Extract the (X, Y) coordinate from the center of the cell holding the provided text.  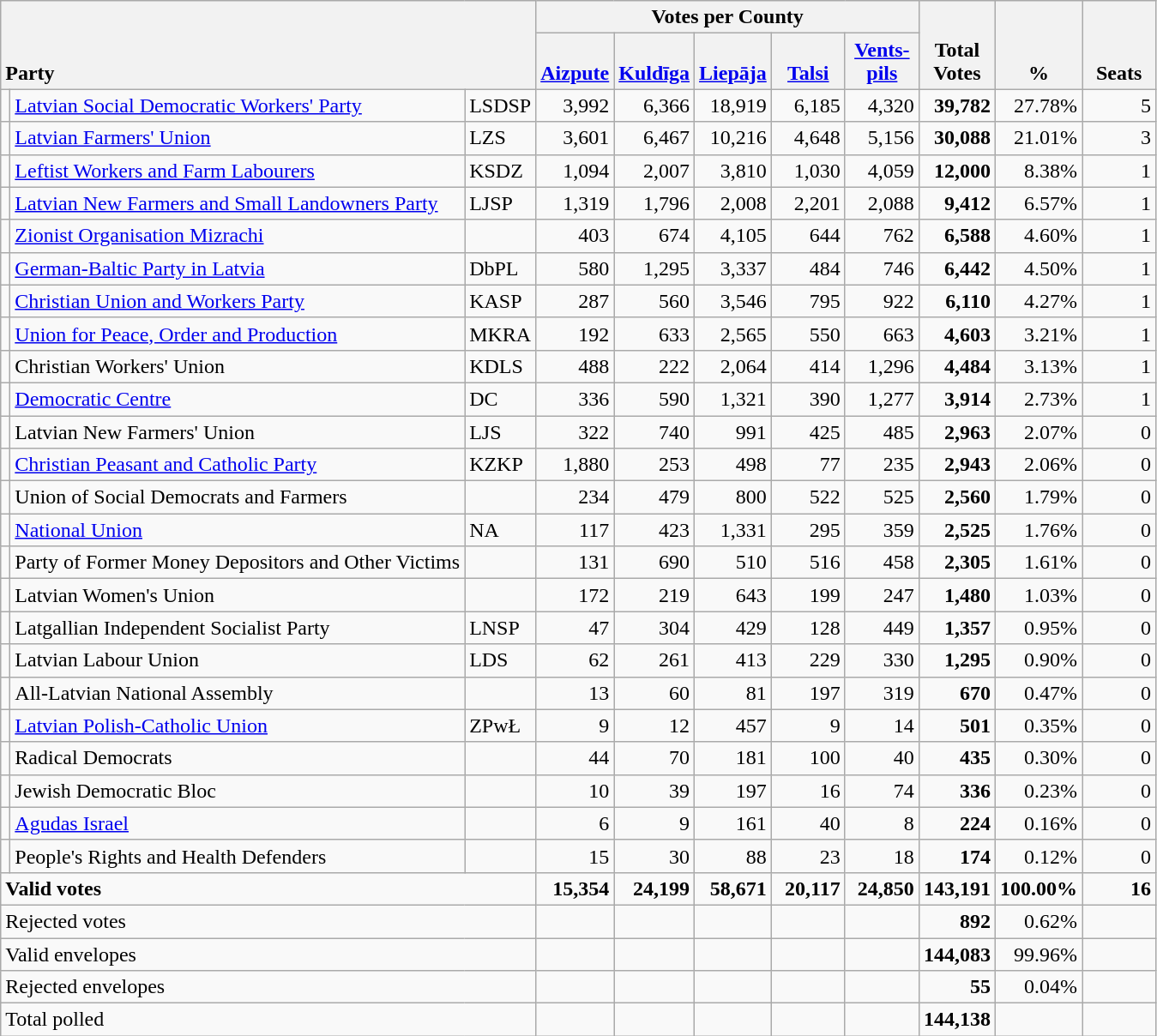
2.07% (1038, 431)
13 (575, 693)
Christian Peasant and Catholic Party (238, 465)
Valid votes (268, 888)
488 (575, 366)
Latvian Labour Union (238, 660)
229 (808, 660)
892 (957, 921)
1,094 (575, 171)
144,083 (957, 955)
6,588 (957, 236)
LJSP (501, 203)
457 (733, 726)
Rejected envelopes (268, 987)
Union for Peace, Order and Production (238, 334)
LDS (501, 660)
1,321 (733, 399)
0.23% (1038, 791)
Kuldīga (654, 62)
295 (808, 530)
Rejected votes (268, 921)
LZS (501, 138)
24,850 (882, 888)
15,354 (575, 888)
128 (808, 628)
224 (957, 823)
Latvian Polish-Catholic Union (238, 726)
117 (575, 530)
ZPwŁ (501, 726)
20,117 (808, 888)
181 (733, 758)
6,185 (808, 105)
Total Votes (957, 45)
Radical Democrats (238, 758)
KASP (501, 301)
143,191 (957, 888)
Latvian New Farmers and Small Landowners Party (238, 203)
0.12% (1038, 856)
3,810 (733, 171)
12 (654, 726)
Democratic Centre (238, 399)
4,648 (808, 138)
423 (654, 530)
15 (575, 856)
234 (575, 497)
6,366 (654, 105)
21.01% (1038, 138)
161 (733, 823)
Total polled (268, 1020)
319 (882, 693)
10 (575, 791)
192 (575, 334)
690 (654, 563)
633 (654, 334)
414 (808, 366)
Christian Union and Workers Party (238, 301)
Latvian Women's Union (238, 595)
3.21% (1038, 334)
0.35% (1038, 726)
14 (882, 726)
99.96% (1038, 955)
Talsi (808, 62)
4,484 (957, 366)
Union of Social Democrats and Farmers (238, 497)
413 (733, 660)
3 (1119, 138)
Latvian Social Democratic Workers' Party (238, 105)
0.30% (1038, 758)
795 (808, 301)
6.57% (1038, 203)
199 (808, 595)
501 (957, 726)
3.13% (1038, 366)
Jewish Democratic Bloc (238, 791)
2,943 (957, 465)
580 (575, 268)
6 (575, 823)
9,412 (957, 203)
18,919 (733, 105)
144,138 (957, 1020)
0.62% (1038, 921)
55 (957, 987)
2,064 (733, 366)
Leftist Workers and Farm Labourers (238, 171)
Agudas Israel (238, 823)
Party (268, 45)
740 (654, 431)
Christian Workers' Union (238, 366)
3,601 (575, 138)
359 (882, 530)
762 (882, 236)
449 (882, 628)
24,199 (654, 888)
LSDSP (501, 105)
479 (654, 497)
485 (882, 431)
All-Latvian National Assembly (238, 693)
172 (575, 595)
74 (882, 791)
287 (575, 301)
Valid envelopes (268, 955)
88 (733, 856)
4,320 (882, 105)
4,059 (882, 171)
2,007 (654, 171)
525 (882, 497)
DbPL (501, 268)
2,565 (733, 334)
174 (957, 856)
560 (654, 301)
5,156 (882, 138)
1.03% (1038, 595)
2,963 (957, 431)
DC (501, 399)
KSDZ (501, 171)
30 (654, 856)
2,525 (957, 530)
Latvian Farmers' Union (238, 138)
KZKP (501, 465)
800 (733, 497)
2,560 (957, 497)
516 (808, 563)
6,442 (957, 268)
LJS (501, 431)
81 (733, 693)
0.90% (1038, 660)
39,782 (957, 105)
0.04% (1038, 987)
2.06% (1038, 465)
10,216 (733, 138)
People's Rights and Health Defenders (238, 856)
Party of Former Money Depositors and Other Victims (238, 563)
39 (654, 791)
261 (654, 660)
0.16% (1038, 823)
1,030 (808, 171)
Vents- pils (882, 62)
2.73% (1038, 399)
429 (733, 628)
4,603 (957, 334)
3,546 (733, 301)
670 (957, 693)
2,201 (808, 203)
222 (654, 366)
403 (575, 236)
1,319 (575, 203)
235 (882, 465)
8 (882, 823)
484 (808, 268)
MKRA (501, 334)
Latvian New Farmers' Union (238, 431)
550 (808, 334)
KDLS (501, 366)
253 (654, 465)
% (1038, 45)
0.95% (1038, 628)
219 (654, 595)
1,296 (882, 366)
510 (733, 563)
23 (808, 856)
2,008 (733, 203)
3,914 (957, 399)
Seats (1119, 45)
746 (882, 268)
5 (1119, 105)
498 (733, 465)
131 (575, 563)
1,796 (654, 203)
4.27% (1038, 301)
18 (882, 856)
Liepāja (733, 62)
60 (654, 693)
390 (808, 399)
2,305 (957, 563)
0.47% (1038, 693)
Zionist Organisation Mizrachi (238, 236)
643 (733, 595)
27.78% (1038, 105)
330 (882, 660)
1,357 (957, 628)
30,088 (957, 138)
44 (575, 758)
590 (654, 399)
German-Baltic Party in Latvia (238, 268)
2,088 (882, 203)
62 (575, 660)
4.60% (1038, 236)
100 (808, 758)
6,110 (957, 301)
991 (733, 431)
1,331 (733, 530)
1.79% (1038, 497)
100.00% (1038, 888)
3,992 (575, 105)
77 (808, 465)
322 (575, 431)
Latgallian Independent Socialist Party (238, 628)
1.76% (1038, 530)
304 (654, 628)
8.38% (1038, 171)
1,880 (575, 465)
922 (882, 301)
1.61% (1038, 563)
47 (575, 628)
LNSP (501, 628)
425 (808, 431)
Votes per County (727, 17)
522 (808, 497)
663 (882, 334)
1,277 (882, 399)
247 (882, 595)
70 (654, 758)
4.50% (1038, 268)
674 (654, 236)
644 (808, 236)
4,105 (733, 236)
NA (501, 530)
Aizpute (575, 62)
458 (882, 563)
12,000 (957, 171)
1,480 (957, 595)
National Union (238, 530)
3,337 (733, 268)
6,467 (654, 138)
435 (957, 758)
58,671 (733, 888)
